Capture the cell that displays the provided text and extract its [x, y] central coordinate. 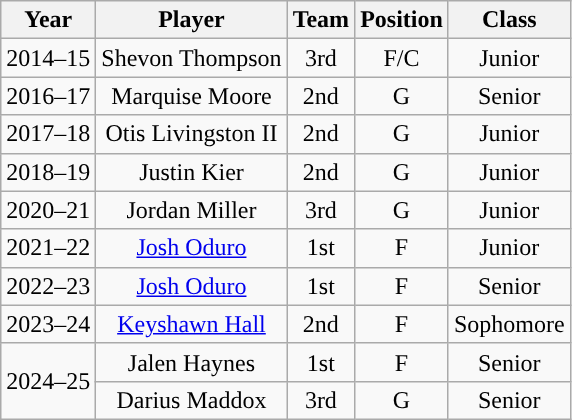
2014–15 [48, 58]
Jalen Haynes [192, 362]
Marquise Moore [192, 96]
Player [192, 20]
2016–17 [48, 96]
2017–18 [48, 134]
2020–21 [48, 210]
Year [48, 20]
Keyshawn Hall [192, 324]
2023–24 [48, 324]
Jordan Miller [192, 210]
Justin Kier [192, 172]
Team [321, 20]
Shevon Thompson [192, 58]
F/C [402, 58]
Darius Maddox [192, 400]
2021–22 [48, 248]
2022–23 [48, 286]
Sophomore [509, 324]
2018–19 [48, 172]
Position [402, 20]
Otis Livingston II [192, 134]
Class [509, 20]
2024–25 [48, 381]
